Identify which cell holds the provided text, then report its (x, y) central coordinate. 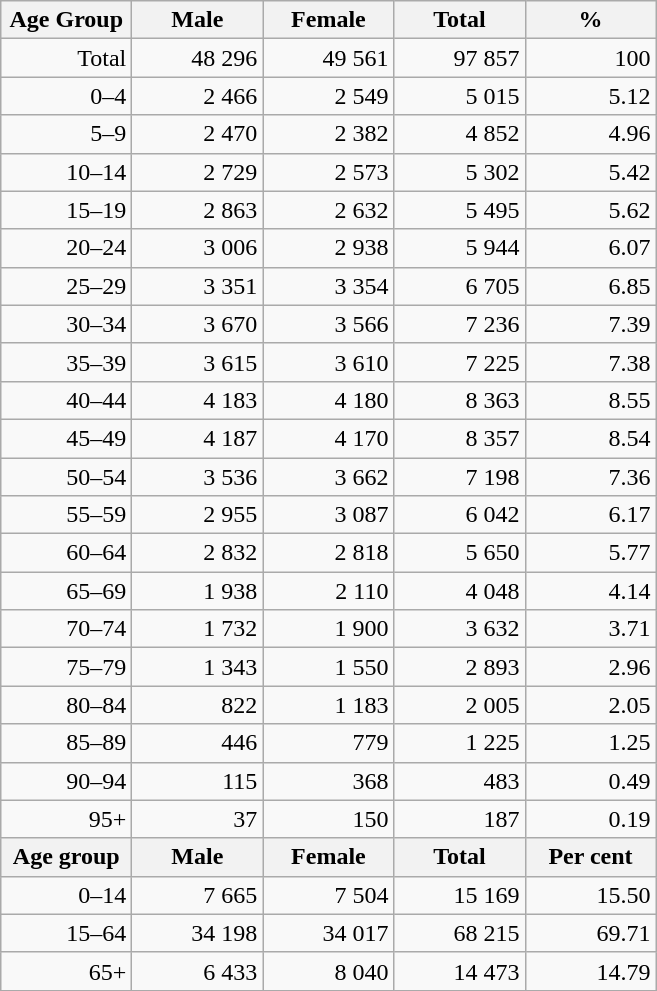
40–44 (66, 400)
69.71 (590, 933)
6 705 (460, 286)
5 495 (460, 210)
6.07 (590, 248)
115 (198, 781)
4.14 (590, 591)
446 (198, 743)
49 561 (328, 58)
3 662 (328, 477)
4 183 (198, 400)
1 225 (460, 743)
70–74 (66, 629)
65–69 (66, 591)
3 536 (198, 477)
1 732 (198, 629)
30–34 (66, 324)
2 955 (198, 515)
35–39 (66, 362)
8 040 (328, 971)
6 433 (198, 971)
3 006 (198, 248)
2 382 (328, 134)
15.50 (590, 895)
3 632 (460, 629)
95+ (66, 819)
8.55 (590, 400)
4.96 (590, 134)
37 (198, 819)
2.05 (590, 705)
5–9 (66, 134)
1 183 (328, 705)
2 818 (328, 553)
2 729 (198, 172)
2 466 (198, 96)
7 665 (198, 895)
4 170 (328, 438)
8 357 (460, 438)
14 473 (460, 971)
50–54 (66, 477)
3 351 (198, 286)
6.85 (590, 286)
97 857 (460, 58)
5 650 (460, 553)
7.39 (590, 324)
2 549 (328, 96)
5 015 (460, 96)
15 169 (460, 895)
1 343 (198, 667)
60–64 (66, 553)
0–14 (66, 895)
2 893 (460, 667)
1 550 (328, 667)
Per cent (590, 857)
4 852 (460, 134)
1 938 (198, 591)
1.25 (590, 743)
2 005 (460, 705)
100 (590, 58)
20–24 (66, 248)
368 (328, 781)
14.79 (590, 971)
% (590, 20)
55–59 (66, 515)
90–94 (66, 781)
187 (460, 819)
7 198 (460, 477)
7 504 (328, 895)
8.54 (590, 438)
2 938 (328, 248)
34 017 (328, 933)
4 180 (328, 400)
0.19 (590, 819)
48 296 (198, 58)
2 110 (328, 591)
2 832 (198, 553)
7 236 (460, 324)
25–29 (66, 286)
2 632 (328, 210)
4 048 (460, 591)
3 670 (198, 324)
85–89 (66, 743)
2.96 (590, 667)
6.17 (590, 515)
68 215 (460, 933)
7 225 (460, 362)
5.62 (590, 210)
3 354 (328, 286)
5.12 (590, 96)
3 610 (328, 362)
3 087 (328, 515)
65+ (66, 971)
2 470 (198, 134)
0–4 (66, 96)
Age group (66, 857)
6 042 (460, 515)
7.36 (590, 477)
5.77 (590, 553)
2 573 (328, 172)
483 (460, 781)
45–49 (66, 438)
5 944 (460, 248)
75–79 (66, 667)
80–84 (66, 705)
0.49 (590, 781)
822 (198, 705)
4 187 (198, 438)
779 (328, 743)
8 363 (460, 400)
5 302 (460, 172)
3.71 (590, 629)
2 863 (198, 210)
34 198 (198, 933)
3 615 (198, 362)
3 566 (328, 324)
5.42 (590, 172)
Age Group (66, 20)
15–19 (66, 210)
7.38 (590, 362)
10–14 (66, 172)
15–64 (66, 933)
150 (328, 819)
1 900 (328, 629)
